Extract the [X, Y] coordinate from the center of the cell holding the provided text.  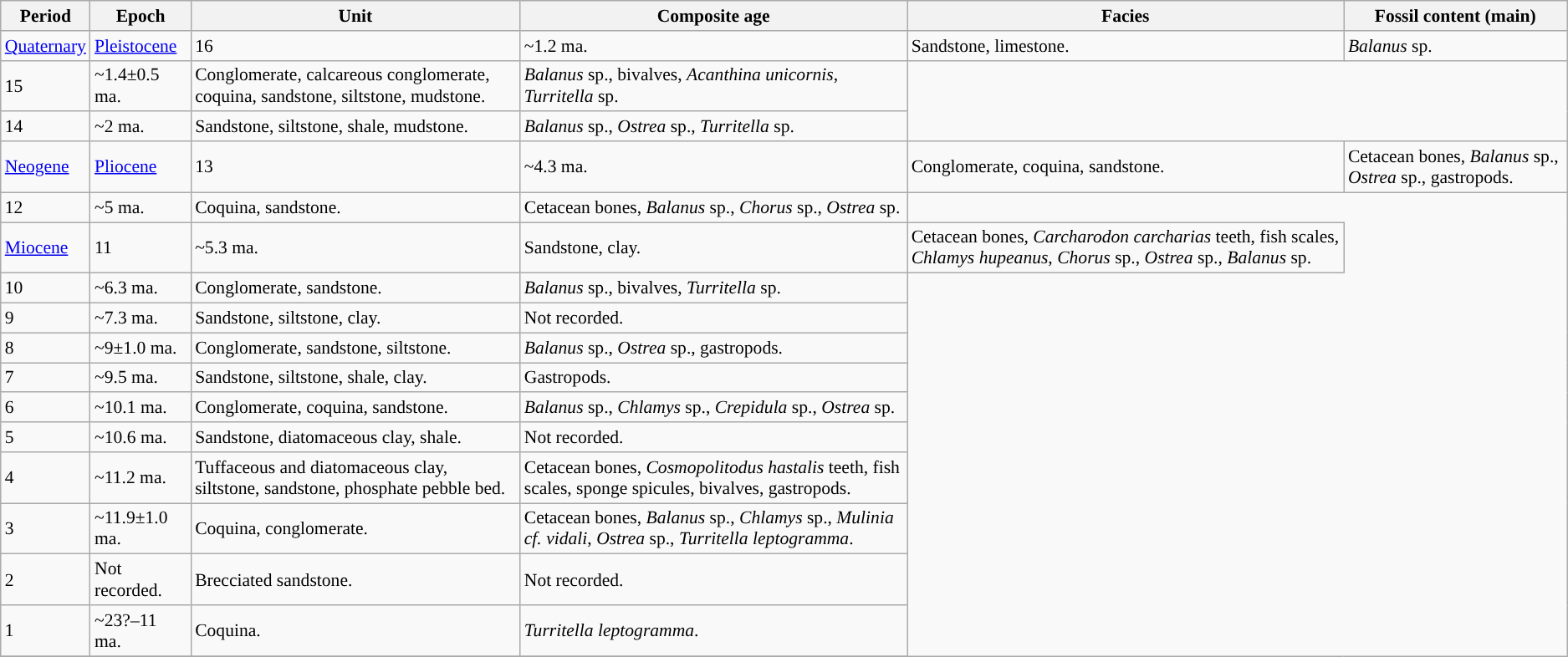
Epoch [140, 16]
11 [140, 247]
6 [45, 408]
~6.3 ma. [140, 288]
Cetacean bones, Cosmopolitodus hastalis teeth, fish scales, sponge spicules, bivalves, gastropods. [714, 478]
~10.6 ma. [140, 437]
~2 ma. [140, 127]
15 [45, 85]
3 [45, 528]
Conglomerate, sandstone. [355, 288]
2 [45, 580]
1 [45, 630]
Facies [1126, 16]
Sandstone, limestone. [1126, 46]
Cetacean bones, Balanus sp., Ostrea sp., gastropods. [1455, 167]
Sandstone, diatomaceous clay, shale. [355, 437]
10 [45, 288]
Cetacean bones, Carcharodon carcharias teeth, fish scales, Chlamys hupeanus, Chorus sp., Ostrea sp., Balanus sp. [1126, 247]
7 [45, 378]
Miocene [45, 247]
16 [355, 46]
Brecciated sandstone. [355, 580]
12 [45, 207]
Composite age [714, 16]
~11.2 ma. [140, 478]
Fossil content (main) [1455, 16]
5 [45, 437]
~11.9±1.0 ma. [140, 528]
Sandstone, siltstone, shale, clay. [355, 378]
Balanus sp., Ostrea sp., Turritella sp. [714, 127]
Cetacean bones, Balanus sp., Chorus sp., Ostrea sp. [714, 207]
Balanus sp. [1455, 46]
~10.1 ma. [140, 408]
~9.5 ma. [140, 378]
Pliocene [140, 167]
Sandstone, siltstone, clay. [355, 318]
~9±1.0 ma. [140, 348]
Sandstone, clay. [714, 247]
Gastropods. [714, 378]
Balanus sp., Chlamys sp., Crepidula sp., Ostrea sp. [714, 408]
Coquina, sandstone. [355, 207]
Conglomerate, calcareous conglomerate, coquina, sandstone, siltstone, mudstone. [355, 85]
Sandstone, siltstone, shale, mudstone. [355, 127]
~7.3 ma. [140, 318]
~1.4±0.5 ma. [140, 85]
Balanus sp., Ostrea sp., gastropods. [714, 348]
~5 ma. [140, 207]
Coquina, conglomerate. [355, 528]
Balanus sp., bivalves, Acanthina unicornis, Turritella sp. [714, 85]
Coquina. [355, 630]
~23?–11 ma. [140, 630]
Period [45, 16]
Unit [355, 16]
~1.2 ma. [714, 46]
Cetacean bones, Balanus sp., Chlamys sp., Mulinia cf. vidali, Ostrea sp., Turritella leptogramma. [714, 528]
~4.3 ma. [714, 167]
Pleistocene [140, 46]
~5.3 ma. [355, 247]
Turritella leptogramma. [714, 630]
Tuffaceous and diatomaceous clay, siltstone, sandstone, phosphate pebble bed. [355, 478]
Quaternary [45, 46]
13 [355, 167]
14 [45, 127]
Conglomerate, sandstone, siltstone. [355, 348]
Neogene [45, 167]
4 [45, 478]
Balanus sp., bivalves, Turritella sp. [714, 288]
8 [45, 348]
9 [45, 318]
